Pinpoint the cell where the given text exists, returning its [X, Y] midpoint coordinate. 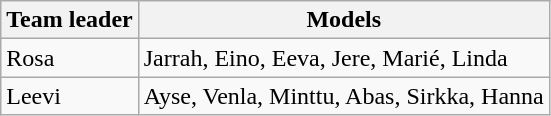
Models [344, 20]
Jarrah, Eino, Eeva, Jere, Marié, Linda [344, 58]
Rosa [70, 58]
Ayse, Venla, Minttu, Abas, Sirkka, Hanna [344, 96]
Team leader [70, 20]
Leevi [70, 96]
